Scan for the cell matching the given text and deliver its [x, y] coordinate at center. 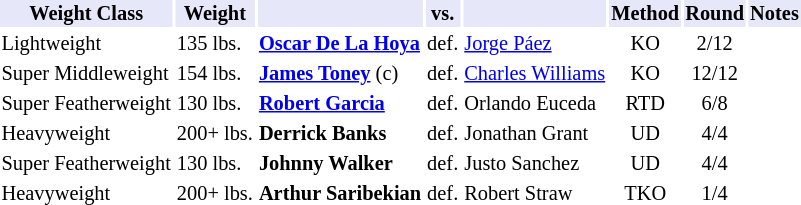
Justo Sanchez [535, 164]
Weight [214, 14]
vs. [443, 14]
Round [715, 14]
2/12 [715, 44]
Super Middleweight [86, 74]
135 lbs. [214, 44]
Jorge Páez [535, 44]
Weight Class [86, 14]
Notes [775, 14]
Derrick Banks [340, 134]
James Toney (c) [340, 74]
Heavyweight [86, 134]
6/8 [715, 104]
Orlando Euceda [535, 104]
Charles Williams [535, 74]
Method [646, 14]
154 lbs. [214, 74]
Lightweight [86, 44]
Johnny Walker [340, 164]
12/12 [715, 74]
200+ lbs. [214, 134]
Jonathan Grant [535, 134]
Oscar De La Hoya [340, 44]
RTD [646, 104]
Robert Garcia [340, 104]
